Return the [x, y] coordinate for the center point of the cell that contains the specified text.  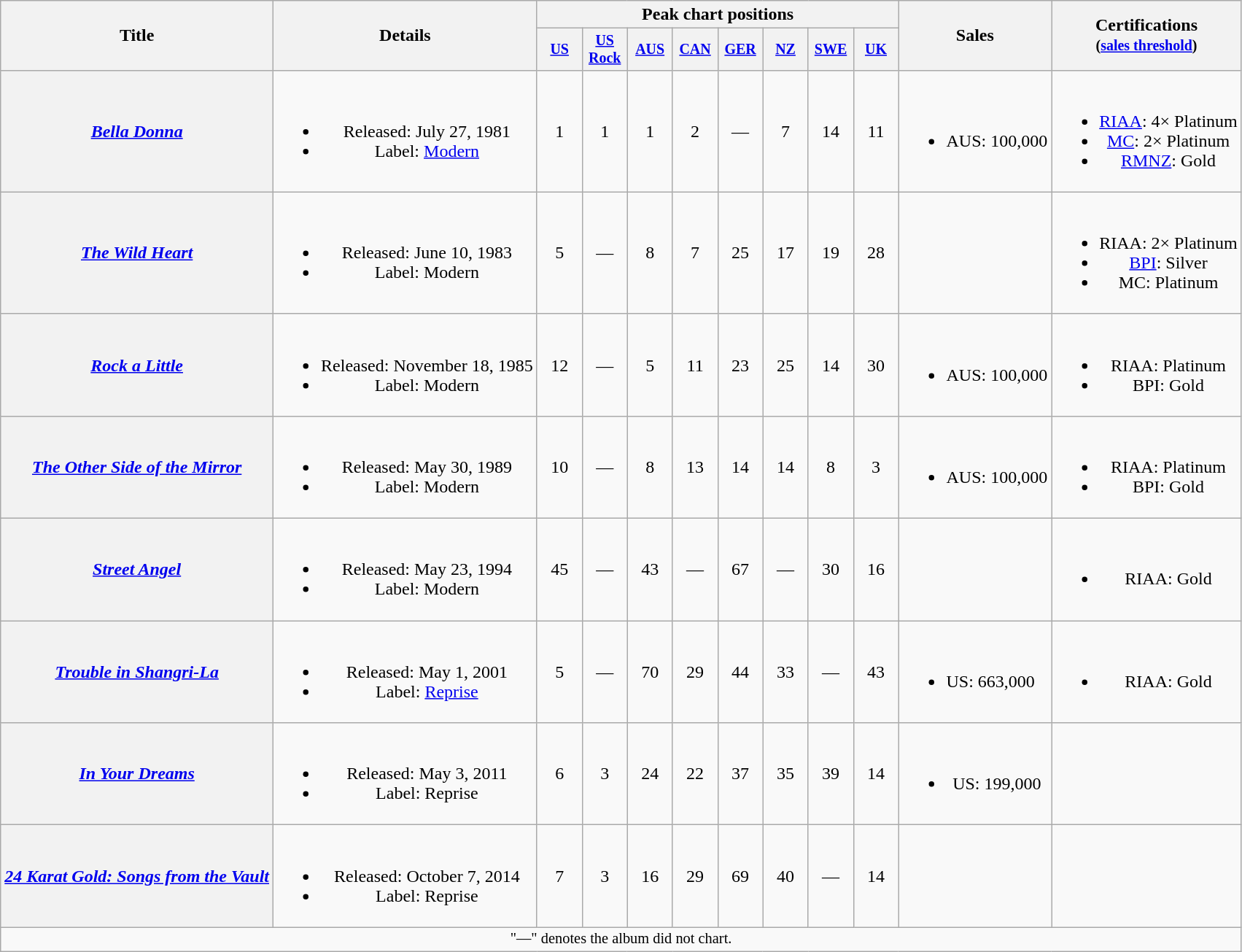
40 [785, 876]
Released: June 10, 1983Label: Modern [405, 252]
US Rock [605, 50]
US [559, 50]
The Wild Heart [137, 252]
GER [740, 50]
6 [559, 774]
67 [740, 570]
Released: October 7, 2014Label: Reprise [405, 876]
US: 199,000 [975, 774]
Street Angel [137, 570]
Trouble in Shangri-La [137, 672]
The Other Side of the Mirror [137, 467]
Peak chart positions [718, 15]
13 [695, 467]
Sales [975, 36]
US: 663,000 [975, 672]
RIAA: 4× PlatinumMC: 2× PlatinumRMNZ: Gold [1146, 131]
24 [650, 774]
Released: May 1, 2001Label: Reprise [405, 672]
Released: May 3, 2011Label: Reprise [405, 774]
Released: May 30, 1989Label: Modern [405, 467]
70 [650, 672]
Released: May 23, 1994Label: Modern [405, 570]
Details [405, 36]
NZ [785, 50]
AUS [650, 50]
69 [740, 876]
35 [785, 774]
2 [695, 131]
SWE [831, 50]
45 [559, 570]
Title [137, 36]
39 [831, 774]
Released: July 27, 1981Label: Modern [405, 131]
24 Karat Gold: Songs from the Vault [137, 876]
19 [831, 252]
UK [876, 50]
Rock a Little [137, 365]
CAN [695, 50]
17 [785, 252]
22 [695, 774]
10 [559, 467]
12 [559, 365]
In Your Dreams [137, 774]
33 [785, 672]
Released: November 18, 1985Label: Modern [405, 365]
37 [740, 774]
44 [740, 672]
"—" denotes the album did not chart. [621, 940]
RIAA: 2× PlatinumBPI: SilverMC: Platinum [1146, 252]
28 [876, 252]
23 [740, 365]
Bella Donna [137, 131]
Certifications(sales threshold) [1146, 36]
